Return the [x, y] coordinate for the center point of the cell that contains the specified text.  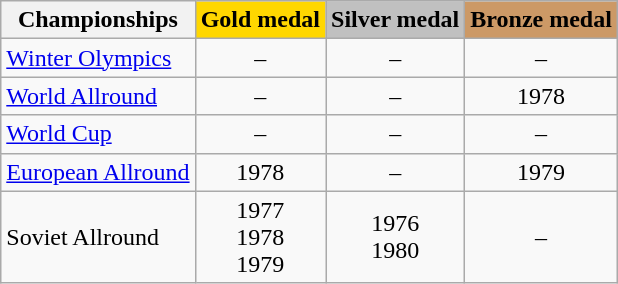
European Allround [98, 172]
1977 1978 1979 [260, 237]
1979 [542, 172]
Soviet Allround [98, 237]
Bronze medal [542, 20]
Winter Olympics [98, 58]
World Cup [98, 134]
Gold medal [260, 20]
World Allround [98, 96]
Championships [98, 20]
Silver medal [396, 20]
1976 1980 [396, 237]
